Pinpoint the cell where the given text exists, returning its [X, Y] midpoint coordinate. 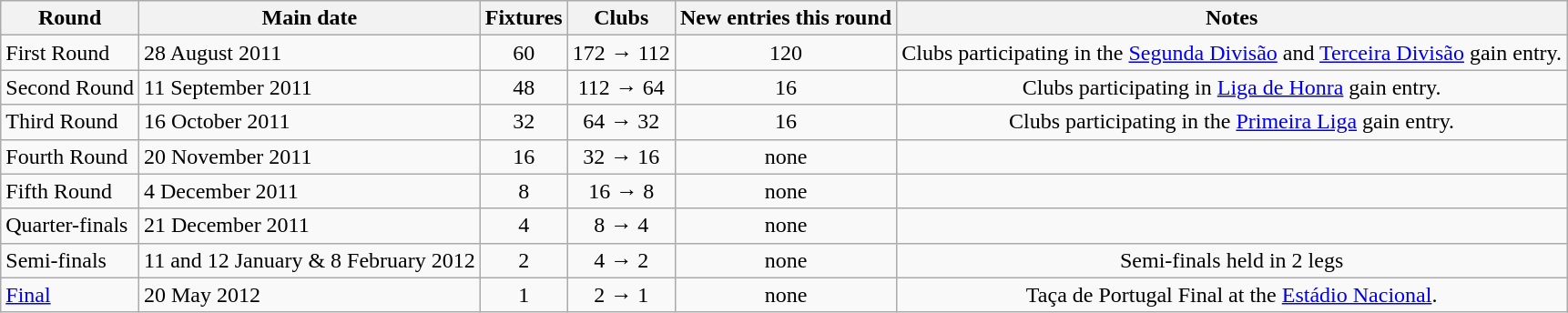
4 [524, 226]
32 → 16 [621, 156]
4 December 2011 [310, 191]
2 → 1 [621, 295]
Clubs participating in the Primeira Liga gain entry. [1232, 122]
48 [524, 87]
Final [70, 295]
21 December 2011 [310, 226]
Clubs participating in the Segunda Divisão and Terceira Divisão gain entry. [1232, 53]
20 May 2012 [310, 295]
Third Round [70, 122]
1 [524, 295]
New entries this round [785, 18]
16 → 8 [621, 191]
Quarter-finals [70, 226]
Taça de Portugal Final at the Estádio Nacional. [1232, 295]
Fixtures [524, 18]
Main date [310, 18]
4 → 2 [621, 260]
Second Round [70, 87]
28 August 2011 [310, 53]
11 and 12 January & 8 February 2012 [310, 260]
60 [524, 53]
Fourth Round [70, 156]
11 September 2011 [310, 87]
Notes [1232, 18]
16 October 2011 [310, 122]
Clubs participating in Liga de Honra gain entry. [1232, 87]
Semi-finals held in 2 legs [1232, 260]
8 → 4 [621, 226]
Clubs [621, 18]
64 → 32 [621, 122]
172 → 112 [621, 53]
Round [70, 18]
Fifth Round [70, 191]
120 [785, 53]
First Round [70, 53]
8 [524, 191]
20 November 2011 [310, 156]
112 → 64 [621, 87]
Semi-finals [70, 260]
32 [524, 122]
2 [524, 260]
